Return (X, Y) of the center of cell containing provided text 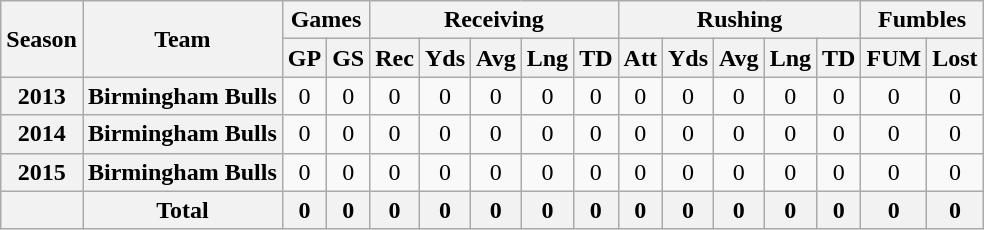
FUM (894, 58)
Team (182, 39)
2014 (42, 134)
Lost (955, 58)
Rec (395, 58)
Fumbles (922, 20)
Games (326, 20)
Receiving (494, 20)
Season (42, 39)
GS (348, 58)
Total (182, 210)
2015 (42, 172)
Rushing (740, 20)
2013 (42, 96)
GP (304, 58)
Att (640, 58)
